Locate the cell with the specified text and output its (X, Y) center coordinate. 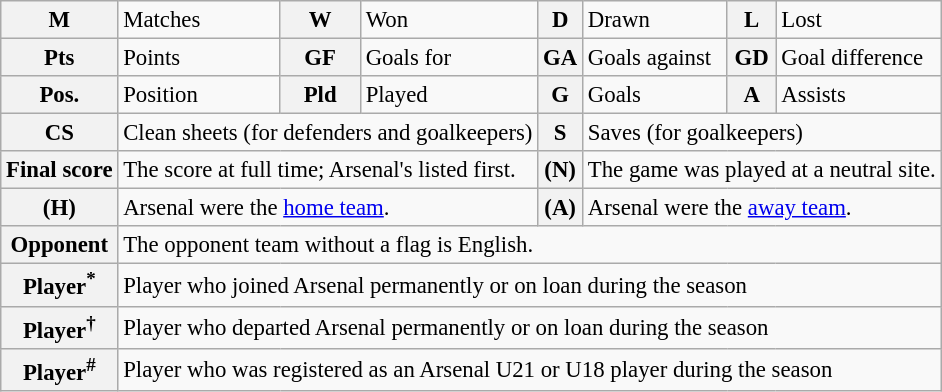
A (751, 95)
Drawn (654, 20)
M (60, 20)
Player who was registered as an Arsenal U21 or U18 player during the season (530, 369)
L (751, 20)
Arsenal were the away team. (761, 208)
Final score (60, 170)
W (320, 20)
The opponent team without a flag is English. (530, 245)
Player who departed Arsenal permanently or on loan during the season (530, 327)
GA (560, 58)
(A) (560, 208)
Assists (858, 95)
Clean sheets (for defenders and goalkeepers) (328, 133)
GF (320, 58)
G (560, 95)
Lost (858, 20)
Position (199, 95)
Saves (for goalkeepers) (761, 133)
Pos. (60, 95)
Goals (654, 95)
Goal difference (858, 58)
Player# (60, 369)
Player† (60, 327)
Goals against (654, 58)
Won (448, 20)
Opponent (60, 245)
Played (448, 95)
Player* (60, 285)
S (560, 133)
(N) (560, 170)
Matches (199, 20)
Goals for (448, 58)
Pts (60, 58)
Pld (320, 95)
D (560, 20)
Arsenal were the home team. (328, 208)
The game was played at a neutral site. (761, 170)
CS (60, 133)
The score at full time; Arsenal's listed first. (328, 170)
(H) (60, 208)
Player who joined Arsenal permanently or on loan during the season (530, 285)
GD (751, 58)
Points (199, 58)
